Capture the cell that displays the provided text and extract its (X, Y) central coordinate. 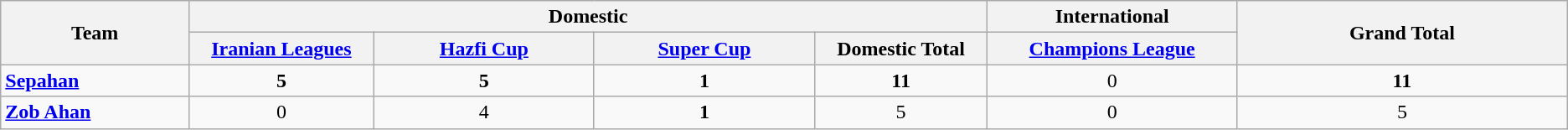
Team (95, 33)
4 (484, 112)
Domestic (588, 17)
Sepahan (95, 81)
Zob Ahan (95, 112)
Hazfi Cup (484, 49)
Domestic Total (900, 49)
Iranian Leagues (281, 49)
International (1112, 17)
Champions League (1112, 49)
Grand Total (1402, 33)
Super Cup (704, 49)
